Find where the given text appears and provide that cell's center as (x, y) coordinate. 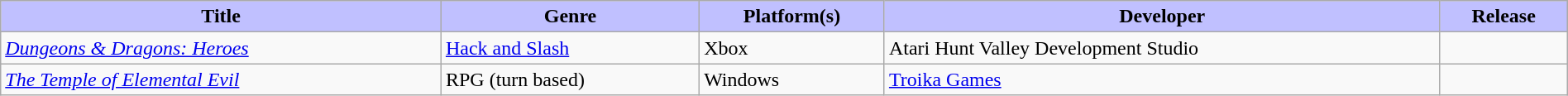
Platform(s) (792, 17)
The Temple of Elemental Evil (222, 79)
Troika Games (1162, 79)
RPG (turn based) (570, 79)
Genre (570, 17)
Xbox (792, 48)
Title (222, 17)
Dungeons & Dragons: Heroes (222, 48)
Windows (792, 79)
Hack and Slash (570, 48)
Atari Hunt Valley Development Studio (1162, 48)
Release (1503, 17)
Developer (1162, 17)
